Pinpoint the cell where the given text exists, returning its [X, Y] midpoint coordinate. 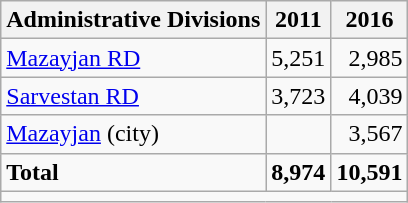
4,039 [370, 96]
Mazayjan RD [134, 58]
3,723 [298, 96]
2011 [298, 20]
2016 [370, 20]
Total [134, 172]
Mazayjan (city) [134, 134]
2,985 [370, 58]
Sarvestan RD [134, 96]
10,591 [370, 172]
8,974 [298, 172]
Administrative Divisions [134, 20]
5,251 [298, 58]
3,567 [370, 134]
